Provide the (X, Y) coordinate of the cell's center where the given text is located.  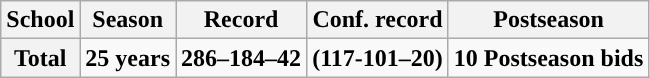
Conf. record (378, 20)
Season (128, 20)
(117-101–20) (378, 58)
Total (40, 58)
10 Postseason bids (548, 58)
Postseason (548, 20)
25 years (128, 58)
School (40, 20)
Record (242, 20)
286–184–42 (242, 58)
